Provide the [x, y] coordinate of the cell's center where the given text is located.  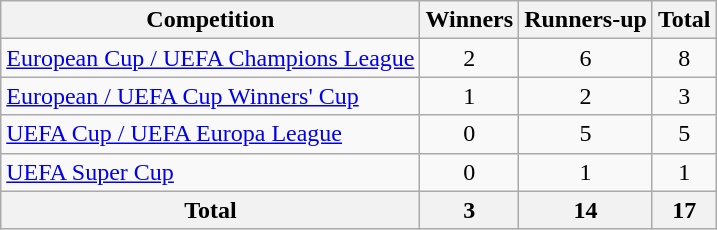
European Cup / UEFA Champions League [210, 58]
6 [586, 58]
UEFA Cup / UEFA Europa League [210, 134]
Runners-up [586, 20]
Winners [470, 20]
17 [684, 210]
14 [586, 210]
Competition [210, 20]
European / UEFA Cup Winners' Cup [210, 96]
UEFA Super Cup [210, 172]
8 [684, 58]
